Capture the cell that displays the provided text and extract its [X, Y] central coordinate. 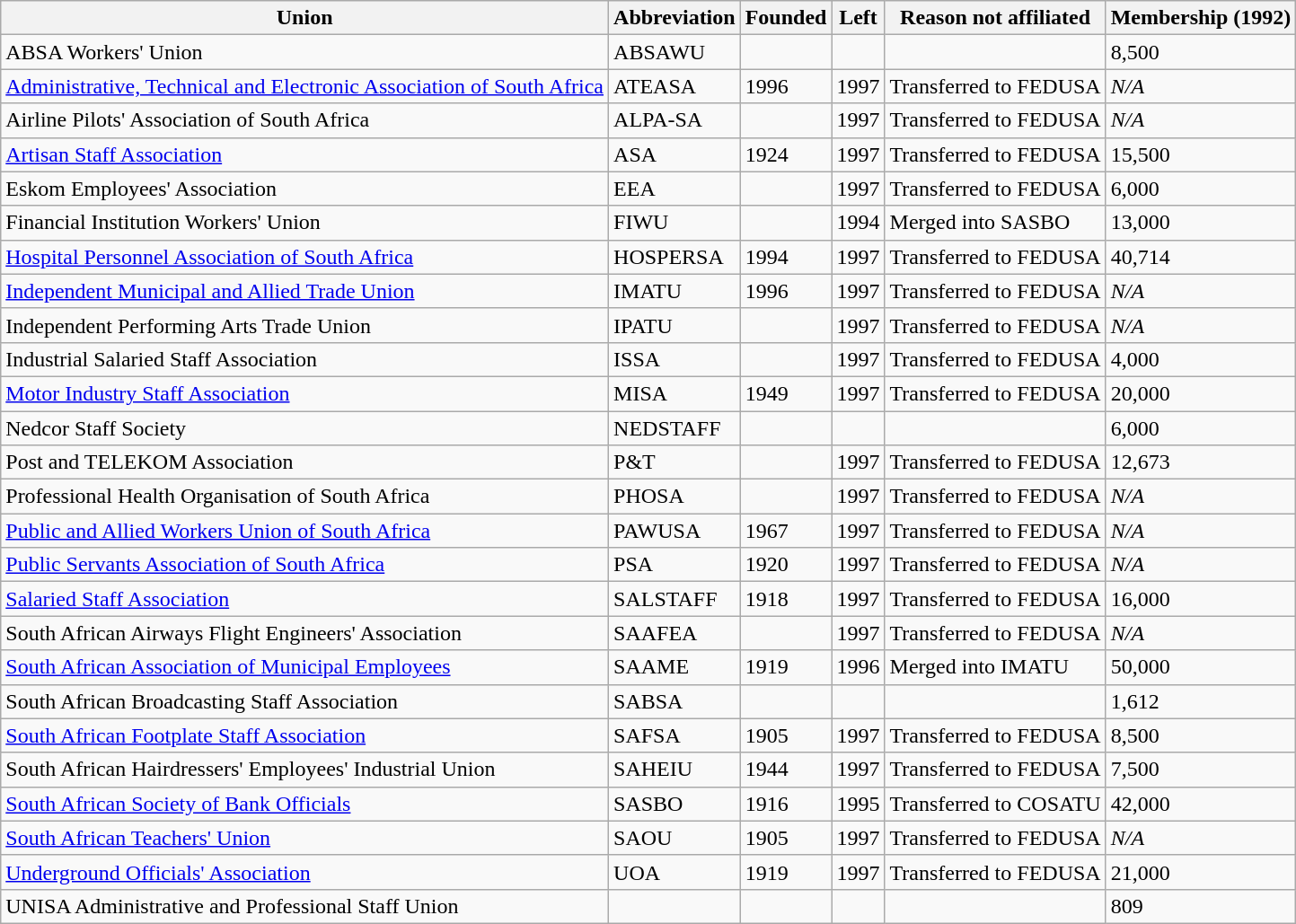
SAAFEA [675, 633]
IPATU [675, 325]
1,612 [1201, 701]
NEDSTAFF [675, 428]
Nedcor Staff Society [305, 428]
Union [305, 18]
FIWU [675, 223]
1995 [859, 804]
Left [859, 18]
Membership (1992) [1201, 18]
Merged into IMATU [995, 667]
Eskom Employees' Association [305, 189]
42,000 [1201, 804]
4,000 [1201, 359]
Independent Municipal and Allied Trade Union [305, 291]
Abbreviation [675, 18]
15,500 [1201, 154]
Founded [786, 18]
SASBO [675, 804]
Artisan Staff Association [305, 154]
ALPA-SA [675, 120]
PAWUSA [675, 531]
SALSTAFF [675, 599]
South African Broadcasting Staff Association [305, 701]
Salaried Staff Association [305, 599]
P&T [675, 462]
HOSPERSA [675, 257]
Industrial Salaried Staff Association [305, 359]
20,000 [1201, 393]
40,714 [1201, 257]
UOA [675, 872]
PHOSA [675, 497]
Independent Performing Arts Trade Union [305, 325]
Administrative, Technical and Electronic Association of South Africa [305, 86]
1924 [786, 154]
South African Hairdressers' Employees' Industrial Union [305, 770]
809 [1201, 906]
16,000 [1201, 599]
South African Society of Bank Officials [305, 804]
SAAME [675, 667]
SABSA [675, 701]
South African Association of Municipal Employees [305, 667]
Post and TELEKOM Association [305, 462]
ISSA [675, 359]
SAOU [675, 838]
1916 [786, 804]
1920 [786, 565]
Transferred to COSATU [995, 804]
1967 [786, 531]
ABSA Workers' Union [305, 52]
1944 [786, 770]
ABSAWU [675, 52]
21,000 [1201, 872]
UNISA Administrative and Professional Staff Union [305, 906]
7,500 [1201, 770]
SAHEIU [675, 770]
South African Airways Flight Engineers' Association [305, 633]
Motor Industry Staff Association [305, 393]
South African Footplate Staff Association [305, 735]
Reason not affiliated [995, 18]
50,000 [1201, 667]
MISA [675, 393]
Underground Officials' Association [305, 872]
1949 [786, 393]
12,673 [1201, 462]
Merged into SASBO [995, 223]
Airline Pilots' Association of South Africa [305, 120]
Professional Health Organisation of South Africa [305, 497]
ASA [675, 154]
Public and Allied Workers Union of South Africa [305, 531]
1918 [786, 599]
SAFSA [675, 735]
IMATU [675, 291]
Hospital Personnel Association of South Africa [305, 257]
ATEASA [675, 86]
South African Teachers' Union [305, 838]
Public Servants Association of South Africa [305, 565]
PSA [675, 565]
Financial Institution Workers' Union [305, 223]
EEA [675, 189]
13,000 [1201, 223]
